Return the (x, y) coordinate for the center point of the cell that contains the specified text.  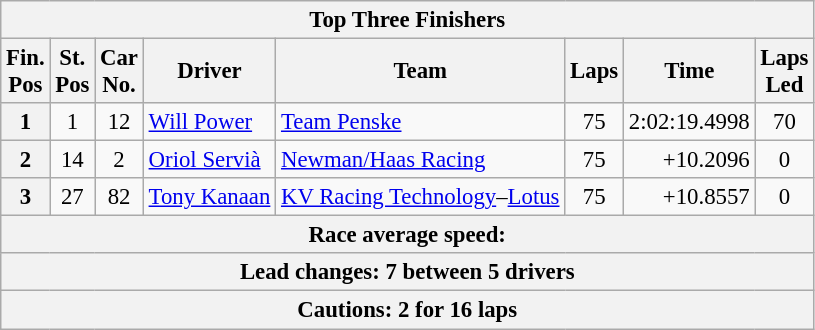
+10.8557 (690, 197)
LapsLed (784, 72)
St.Pos (72, 72)
14 (72, 160)
CarNo. (120, 72)
Team (420, 72)
82 (120, 197)
Laps (594, 72)
3 (26, 197)
Oriol Servià (209, 160)
Fin.Pos (26, 72)
Race average speed: (408, 235)
Will Power (209, 122)
Cautions: 2 for 16 laps (408, 310)
Newman/Haas Racing (420, 160)
70 (784, 122)
Top Three Finishers (408, 20)
Team Penske (420, 122)
2:02:19.4998 (690, 122)
Tony Kanaan (209, 197)
12 (120, 122)
Lead changes: 7 between 5 drivers (408, 273)
+10.2096 (690, 160)
Time (690, 72)
Driver (209, 72)
KV Racing Technology–Lotus (420, 197)
27 (72, 197)
